Output the (x, y) coordinate of the center of the cell containing the given text.  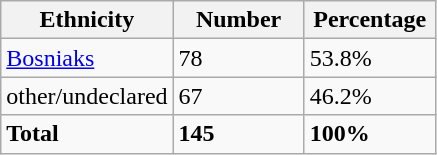
100% (370, 134)
Ethnicity (87, 20)
Number (238, 20)
Total (87, 134)
78 (238, 58)
46.2% (370, 96)
Percentage (370, 20)
Bosniaks (87, 58)
other/undeclared (87, 96)
67 (238, 96)
145 (238, 134)
53.8% (370, 58)
